Scan for the cell matching the given text and deliver its (X, Y) coordinate at center. 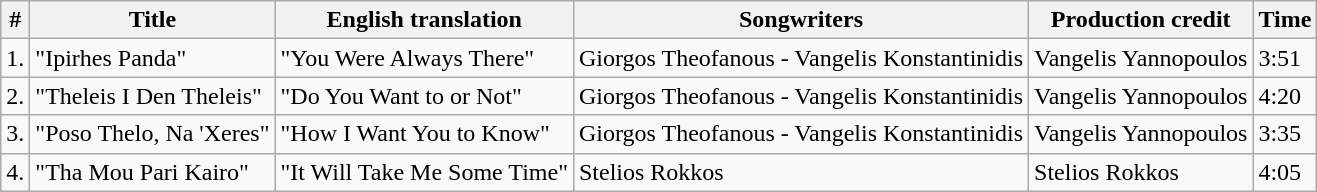
English translation (424, 20)
Time (1285, 20)
3:35 (1285, 134)
3:51 (1285, 58)
"You Were Always There" (424, 58)
"It Will Take Me Some Time" (424, 172)
4:20 (1285, 96)
Title (152, 20)
"Tha Mou Pari Kairo" (152, 172)
"Theleis I Den Theleis" (152, 96)
3. (16, 134)
# (16, 20)
4:05 (1285, 172)
1. (16, 58)
4. (16, 172)
"Poso Thelo, Na 'Xeres" (152, 134)
Production credit (1141, 20)
"Ipirhes Panda" (152, 58)
"Do You Want to or Not" (424, 96)
Songwriters (800, 20)
2. (16, 96)
"How I Want You to Know" (424, 134)
